For the text-containing cell, return its midpoint in [X, Y] coordinate format. 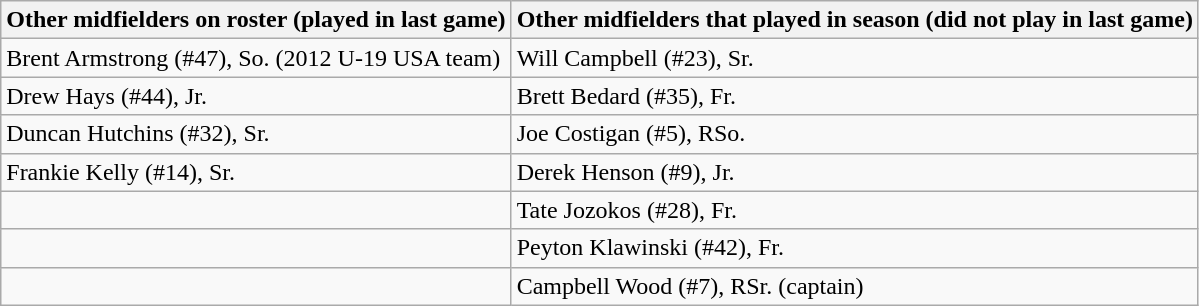
Campbell Wood (#7), RSr. (captain) [854, 286]
Duncan Hutchins (#32), Sr. [256, 134]
Frankie Kelly (#14), Sr. [256, 172]
Drew Hays (#44), Jr. [256, 96]
Other midfielders that played in season (did not play in last game) [854, 20]
Brent Armstrong (#47), So. (2012 U-19 USA team) [256, 58]
Will Campbell (#23), Sr. [854, 58]
Brett Bedard (#35), Fr. [854, 96]
Tate Jozokos (#28), Fr. [854, 210]
Peyton Klawinski (#42), Fr. [854, 248]
Other midfielders on roster (played in last game) [256, 20]
Joe Costigan (#5), RSo. [854, 134]
Derek Henson (#9), Jr. [854, 172]
